From the cell containing the given text, extract its center point as (x, y) coordinate. 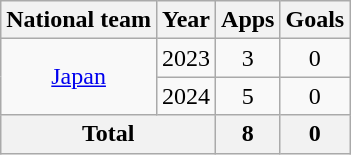
8 (248, 134)
5 (248, 96)
2023 (186, 58)
National team (79, 20)
3 (248, 58)
Total (108, 134)
Apps (248, 20)
Goals (315, 20)
Year (186, 20)
2024 (186, 96)
Japan (79, 77)
